Identify which cell holds the provided text, then report its [x, y] central coordinate. 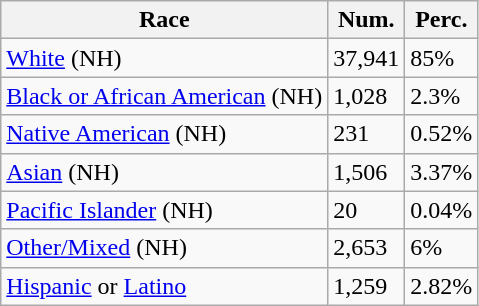
Hispanic or Latino [164, 286]
2.82% [442, 286]
Other/Mixed (NH) [164, 248]
0.52% [442, 134]
20 [366, 210]
Perc. [442, 20]
6% [442, 248]
85% [442, 58]
White (NH) [164, 58]
0.04% [442, 210]
2.3% [442, 96]
Native American (NH) [164, 134]
1,028 [366, 96]
Race [164, 20]
1,506 [366, 172]
Pacific Islander (NH) [164, 210]
Num. [366, 20]
3.37% [442, 172]
1,259 [366, 286]
231 [366, 134]
Black or African American (NH) [164, 96]
Asian (NH) [164, 172]
2,653 [366, 248]
37,941 [366, 58]
